Locate the cell with the specified text and output its (X, Y) center coordinate. 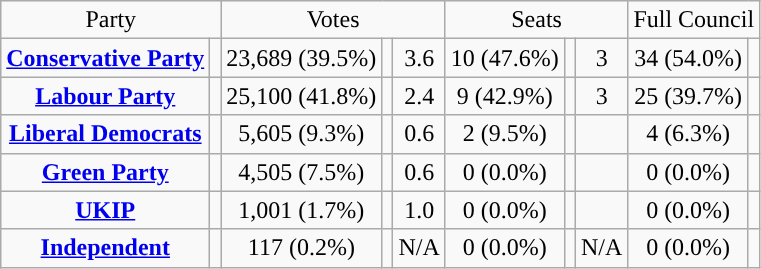
1,001 (1.7%) (302, 210)
3.6 (419, 58)
23,689 (39.5%) (302, 58)
9 (42.9%) (504, 96)
UKIP (106, 210)
4,505 (7.5%) (302, 172)
2.4 (419, 96)
2 (9.5%) (504, 134)
Conservative Party (106, 58)
25,100 (41.8%) (302, 96)
Party (111, 20)
4 (6.3%) (688, 134)
Green Party (106, 172)
Independent (106, 248)
25 (39.7%) (688, 96)
Votes (334, 20)
10 (47.6%) (504, 58)
1.0 (419, 210)
Full Council (694, 20)
Seats (536, 20)
Labour Party (106, 96)
117 (0.2%) (302, 248)
Liberal Democrats (106, 134)
5,605 (9.3%) (302, 134)
34 (54.0%) (688, 58)
